Detect which cell encompasses the target text, then output its (X, Y) center coordinate. 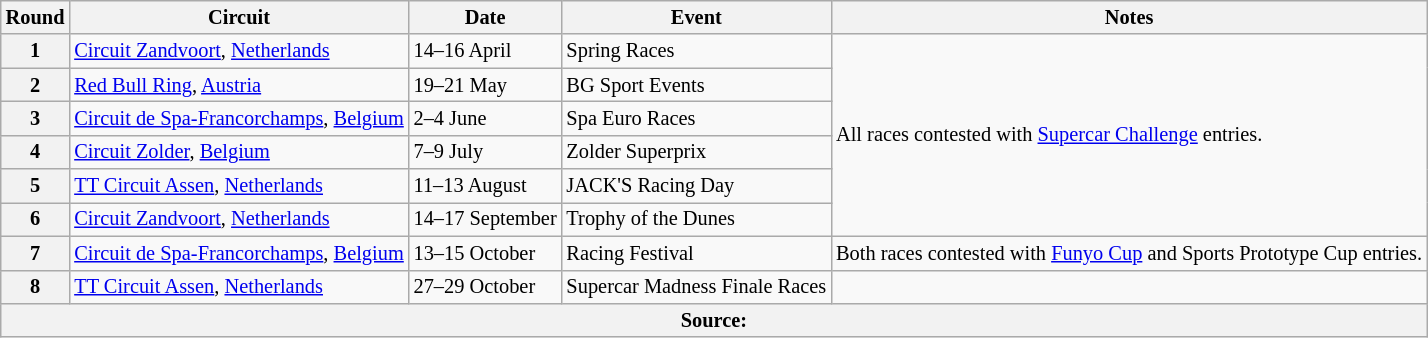
Source: (714, 320)
13–15 October (486, 253)
Round (36, 17)
Circuit Zolder, Belgium (238, 152)
Racing Festival (697, 253)
8 (36, 287)
5 (36, 186)
Event (697, 17)
BG Sport Events (697, 85)
2–4 June (486, 118)
7 (36, 253)
Spring Races (697, 51)
2 (36, 85)
3 (36, 118)
27–29 October (486, 287)
1 (36, 51)
Red Bull Ring, Austria (238, 85)
Notes (1129, 17)
Circuit (238, 17)
Spa Euro Races (697, 118)
All races contested with Supercar Challenge entries. (1129, 135)
7–9 July (486, 152)
Date (486, 17)
6 (36, 219)
4 (36, 152)
14–16 April (486, 51)
Supercar Madness Finale Races (697, 287)
Zolder Superprix (697, 152)
Trophy of the Dunes (697, 219)
Both races contested with Funyo Cup and Sports Prototype Cup entries. (1129, 253)
14–17 September (486, 219)
JACK'S Racing Day (697, 186)
19–21 May (486, 85)
11–13 August (486, 186)
